Detect which cell encompasses the target text, then output its [X, Y] center coordinate. 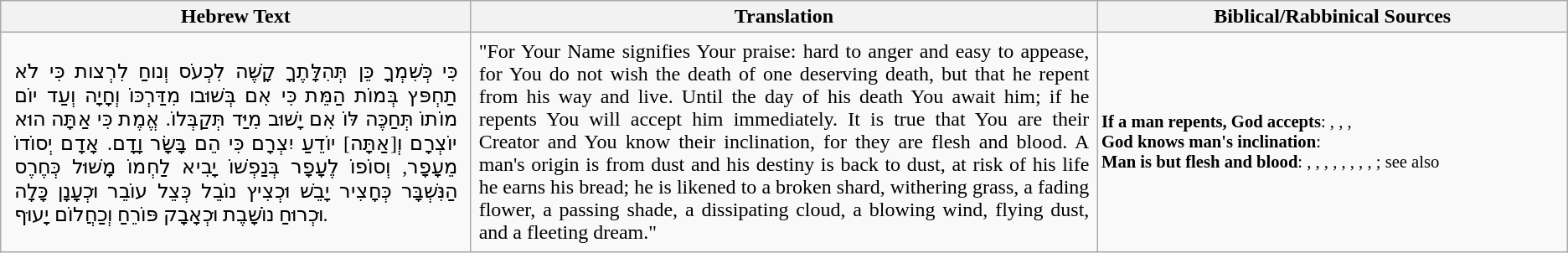
If a man repents, God accepts: , , , God knows man's inclination:Man is but flesh and blood: , , , , , , , , ; see also [1332, 142]
Translation [784, 17]
Hebrew Text [236, 17]
Biblical/Rabbinical Sources [1332, 17]
